Output the [x, y] coordinate of the center of the cell containing the given text.  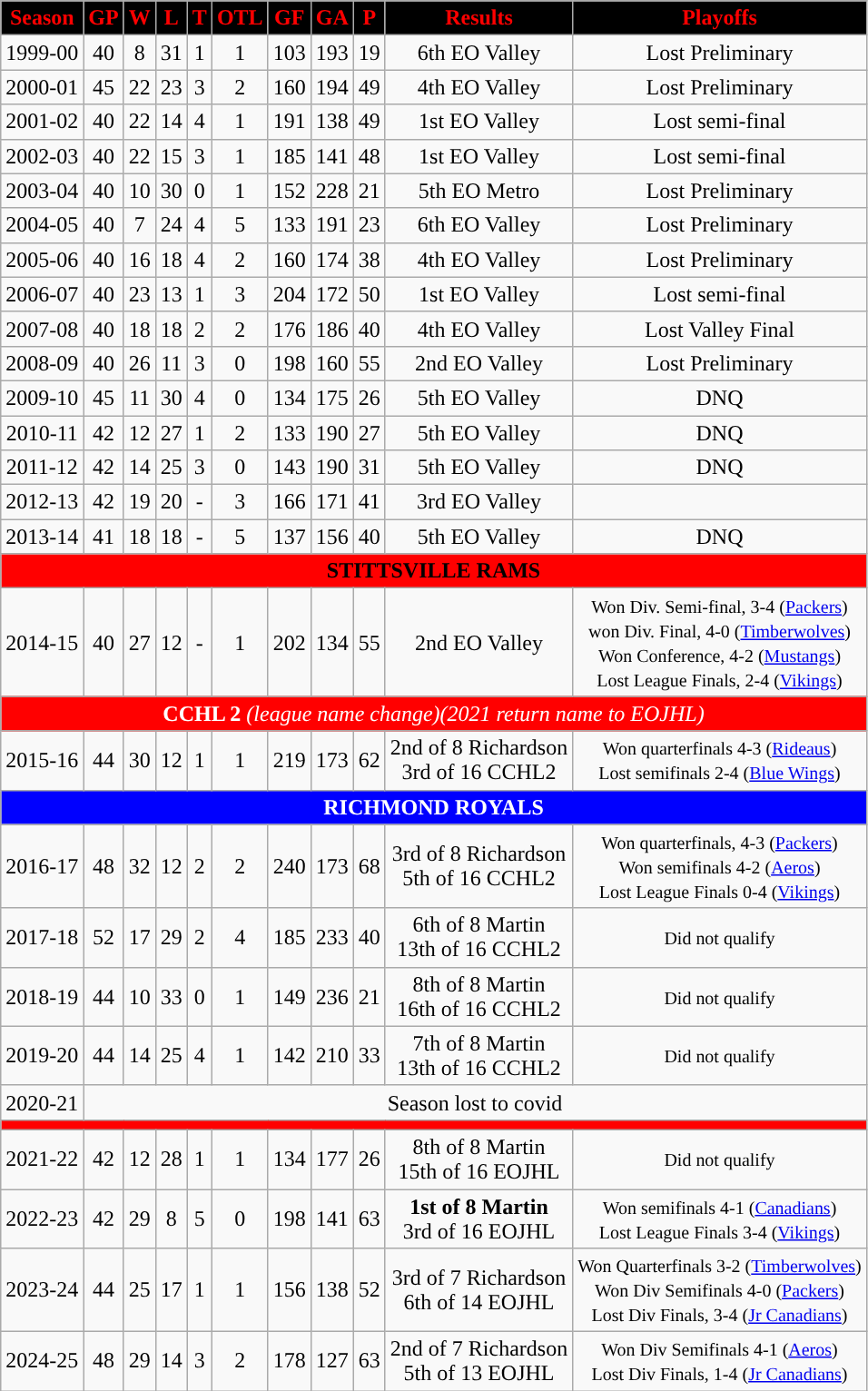
RICHMOND ROYALS [434, 807]
GA [332, 18]
143 [289, 468]
2011-12 [42, 468]
Results [478, 18]
2012-13 [42, 502]
L [171, 18]
Won quarterfinals, 4-3 (Packers)Won semifinals 4-2 (Aeros)Lost League Finals 0-4 (Vikings) [720, 866]
2000-01 [42, 87]
2021-22 [42, 1159]
2002-03 [42, 156]
166 [289, 502]
8th of 8 Martin16th of 16 CCHL2 [478, 997]
2014-15 [42, 643]
174 [332, 260]
T [200, 18]
240 [289, 866]
28 [171, 1159]
152 [289, 191]
38 [369, 260]
137 [289, 537]
2019-20 [42, 1055]
STITTSVILLE RAMS [434, 571]
142 [289, 1055]
13 [171, 294]
176 [289, 329]
Won Quarterfinals 3-2 (Timberwolves)Won Div Semifinals 4-0 (Packers)Lost Div Finals, 3-4 (Jr Canadians) [720, 1290]
2001-02 [42, 122]
2008-09 [42, 363]
Playoffs [720, 18]
2nd of 8 Richardson3rd of 16 CCHL2 [478, 761]
2018-19 [42, 997]
2007-08 [42, 329]
127 [332, 1362]
236 [332, 997]
2006-07 [42, 294]
2022-23 [42, 1218]
186 [332, 329]
GP [104, 18]
2016-17 [42, 866]
204 [289, 294]
1999-00 [42, 53]
2015-16 [42, 761]
32 [140, 866]
2013-14 [42, 537]
5th EO Metro [478, 191]
210 [332, 1055]
177 [332, 1159]
OTL [240, 18]
1st of 8 Martin3rd of 16 EOJHL [478, 1218]
2nd of 7 Richardson5th of 13 EOJHL [478, 1362]
P [369, 18]
7th of 8 Martin13th of 16 CCHL2 [478, 1055]
20 [171, 502]
219 [289, 761]
149 [289, 997]
172 [332, 294]
194 [332, 87]
50 [369, 294]
Won Div. Semi-final, 3-4 (Packers)won Div. Final, 4-0 (Timberwolves)Won Conference, 4-2 (Mustangs)Lost League Finals, 2-4 (Vikings) [720, 643]
103 [289, 53]
Lost Valley Final [720, 329]
24 [171, 225]
68 [369, 866]
7 [140, 225]
2005-06 [42, 260]
6th of 8 Martin13th of 16 CCHL2 [478, 937]
171 [332, 502]
2009-10 [42, 398]
CCHL 2 (league name change)(2021 return name to EOJHL) [434, 714]
2003-04 [42, 191]
202 [289, 643]
Won quarterfinals 4-3 (Rideaus)Lost semifinals 2-4 (Blue Wings) [720, 761]
175 [332, 398]
Won semifinals 4-1 (Canadians)Lost League Finals 3-4 (Vikings) [720, 1218]
2024-25 [42, 1362]
2004-05 [42, 225]
2017-18 [42, 937]
2010-11 [42, 433]
2020-21 [42, 1102]
3rd of 7 Richardson6th of 14 EOJHL [478, 1290]
228 [332, 191]
8th of 8 Martin15th of 16 EOJHL [478, 1159]
62 [369, 761]
16 [140, 260]
Won Div Semifinals 4-1 (Aeros)Lost Div Finals, 1-4 (Jr Canadians) [720, 1362]
3rd of 8 Richardson5th of 16 CCHL2 [478, 866]
178 [289, 1362]
193 [332, 53]
Season lost to covid [475, 1102]
W [140, 18]
Season [42, 18]
2023-24 [42, 1290]
3rd EO Valley [478, 502]
233 [332, 937]
GF [289, 18]
15 [171, 156]
